Search for the cell housing the specified text and yield its [x, y] center coordinate. 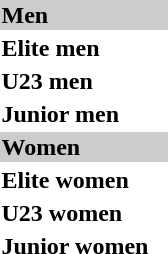
Elite men [75, 48]
Elite women [75, 180]
U23 men [75, 81]
Women [84, 147]
Junior men [75, 114]
U23 women [75, 213]
Men [84, 15]
